Provide the [X, Y] coordinate of the cell's center where the given text is located.  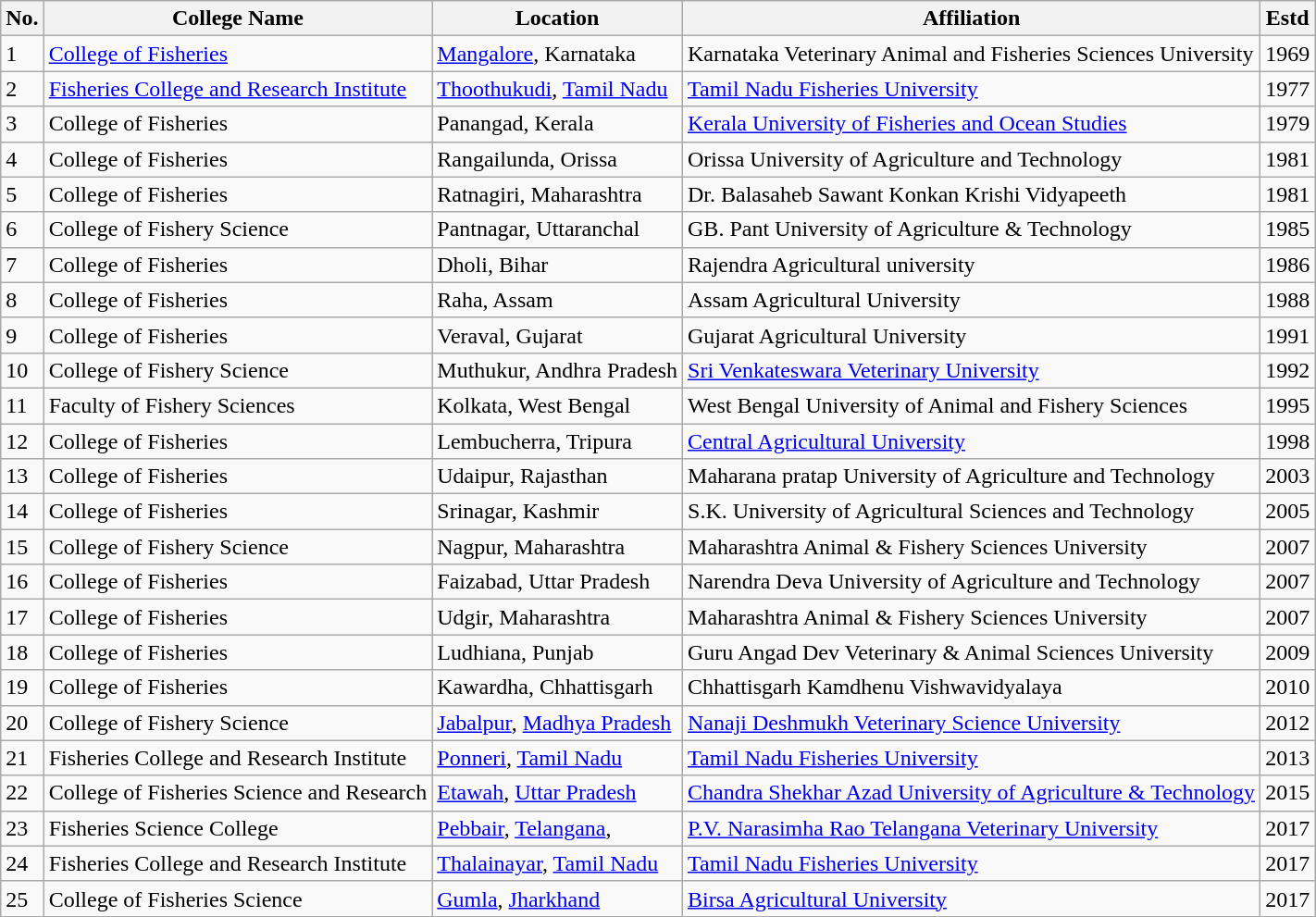
20 [22, 723]
Gumla, Jharkhand [557, 898]
Kolkata, West Bengal [557, 405]
Sri Venkateswara Veterinary University [972, 370]
1991 [1288, 335]
1 [22, 54]
11 [22, 405]
Faculty of Fishery Sciences [238, 405]
15 [22, 547]
1998 [1288, 441]
GB. Pant University of Agriculture & Technology [972, 229]
College Name [238, 19]
Udaipur, Rajasthan [557, 477]
Nanaji Deshmukh Veterinary Science University [972, 723]
Thoothukudi, Tamil Nadu [557, 89]
Central Agricultural University [972, 441]
22 [22, 793]
Chhattisgarh Kamdhenu Vishwavidyalaya [972, 688]
4 [22, 159]
2009 [1288, 652]
Ratnagiri, Maharashtra [557, 194]
No. [22, 19]
1988 [1288, 300]
Assam Agricultural University [972, 300]
2013 [1288, 758]
12 [22, 441]
3 [22, 124]
P.V. Narasimha Rao Telangana Veterinary University [972, 828]
Nagpur, Maharashtra [557, 547]
Veraval, Gujarat [557, 335]
2010 [1288, 688]
7 [22, 265]
Lembucherra, Tripura [557, 441]
S.K. University of Agricultural Sciences and Technology [972, 512]
10 [22, 370]
24 [22, 863]
1986 [1288, 265]
Maharana pratap University of Agriculture and Technology [972, 477]
Orissa University of Agriculture and Technology [972, 159]
Affiliation [972, 19]
Guru Angad Dev Veterinary & Animal Sciences University [972, 652]
19 [22, 688]
18 [22, 652]
Jabalpur, Madhya Pradesh [557, 723]
Rangailunda, Orissa [557, 159]
Gujarat Agricultural University [972, 335]
Pebbair, Telangana, [557, 828]
Kerala University of Fisheries and Ocean Studies [972, 124]
5 [22, 194]
23 [22, 828]
2012 [1288, 723]
21 [22, 758]
College of Fisheries Science [238, 898]
2003 [1288, 477]
6 [22, 229]
Panangad, Kerala [557, 124]
Estd [1288, 19]
1985 [1288, 229]
Ludhiana, Punjab [557, 652]
17 [22, 617]
Narendra Deva University of Agriculture and Technology [972, 582]
Birsa Agricultural University [972, 898]
Mangalore, Karnataka [557, 54]
2015 [1288, 793]
16 [22, 582]
14 [22, 512]
1992 [1288, 370]
Muthukur, Andhra Pradesh [557, 370]
Raha, Assam [557, 300]
1995 [1288, 405]
2005 [1288, 512]
Location [557, 19]
Faizabad, Uttar Pradesh [557, 582]
Rajendra Agricultural university [972, 265]
Srinagar, Kashmir [557, 512]
Udgir, Maharashtra [557, 617]
Etawah, Uttar Pradesh [557, 793]
West Bengal University of Animal and Fishery Sciences [972, 405]
Kawardha, Chhattisgarh [557, 688]
1969 [1288, 54]
1977 [1288, 89]
25 [22, 898]
8 [22, 300]
Dr. Balasaheb Sawant Konkan Krishi Vidyapeeth [972, 194]
9 [22, 335]
13 [22, 477]
Pantnagar, Uttaranchal [557, 229]
Fisheries Science College [238, 828]
Chandra Shekhar Azad University of Agriculture & Technology [972, 793]
2 [22, 89]
Ponneri, Tamil Nadu [557, 758]
Dholi, Bihar [557, 265]
Karnataka Veterinary Animal and Fisheries Sciences University [972, 54]
Thalainayar, Tamil Nadu [557, 863]
College of Fisheries Science and Research [238, 793]
1979 [1288, 124]
